Scan for the cell matching the given text and deliver its (x, y) coordinate at center. 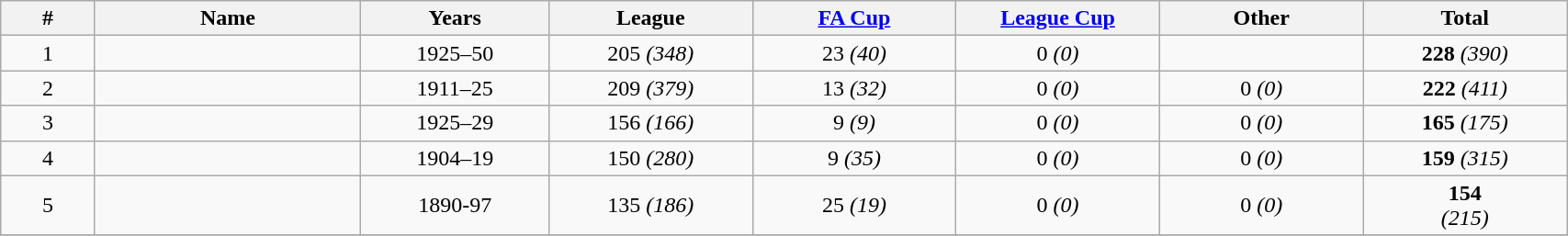
2 (48, 88)
1 (48, 53)
156 (166) (650, 123)
209 (379) (650, 88)
Years (456, 18)
25 (19) (854, 206)
1925–29 (456, 123)
League Cup (1058, 18)
228 (390) (1465, 53)
150 (280) (650, 158)
1911–25 (456, 88)
23 (40) (854, 53)
13 (32) (854, 88)
222 (411) (1465, 88)
4 (48, 158)
# (48, 18)
165 (175) (1465, 123)
Other (1261, 18)
205 (348) (650, 53)
FA Cup (854, 18)
9 (35) (854, 158)
Total (1465, 18)
9 (9) (854, 123)
League (650, 18)
135 (186) (650, 206)
Name (228, 18)
1925–50 (456, 53)
154(215) (1465, 206)
5 (48, 206)
1904–19 (456, 158)
3 (48, 123)
1890-97 (456, 206)
159 (315) (1465, 158)
